Return the (X, Y) coordinate for the center point of the cell that contains the specified text.  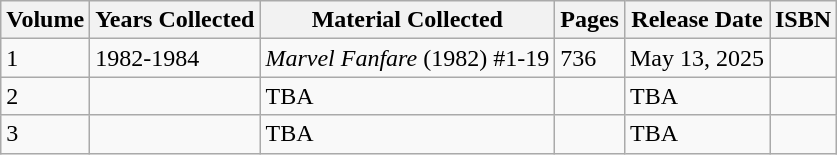
May 13, 2025 (696, 58)
Marvel Fanfare (1982) #1-19 (408, 58)
2 (46, 96)
Pages (590, 20)
1 (46, 58)
Volume (46, 20)
Material Collected (408, 20)
736 (590, 58)
Release Date (696, 20)
3 (46, 134)
Years Collected (175, 20)
ISBN (804, 20)
1982-1984 (175, 58)
